Scan for the cell matching the given text and deliver its (X, Y) coordinate at center. 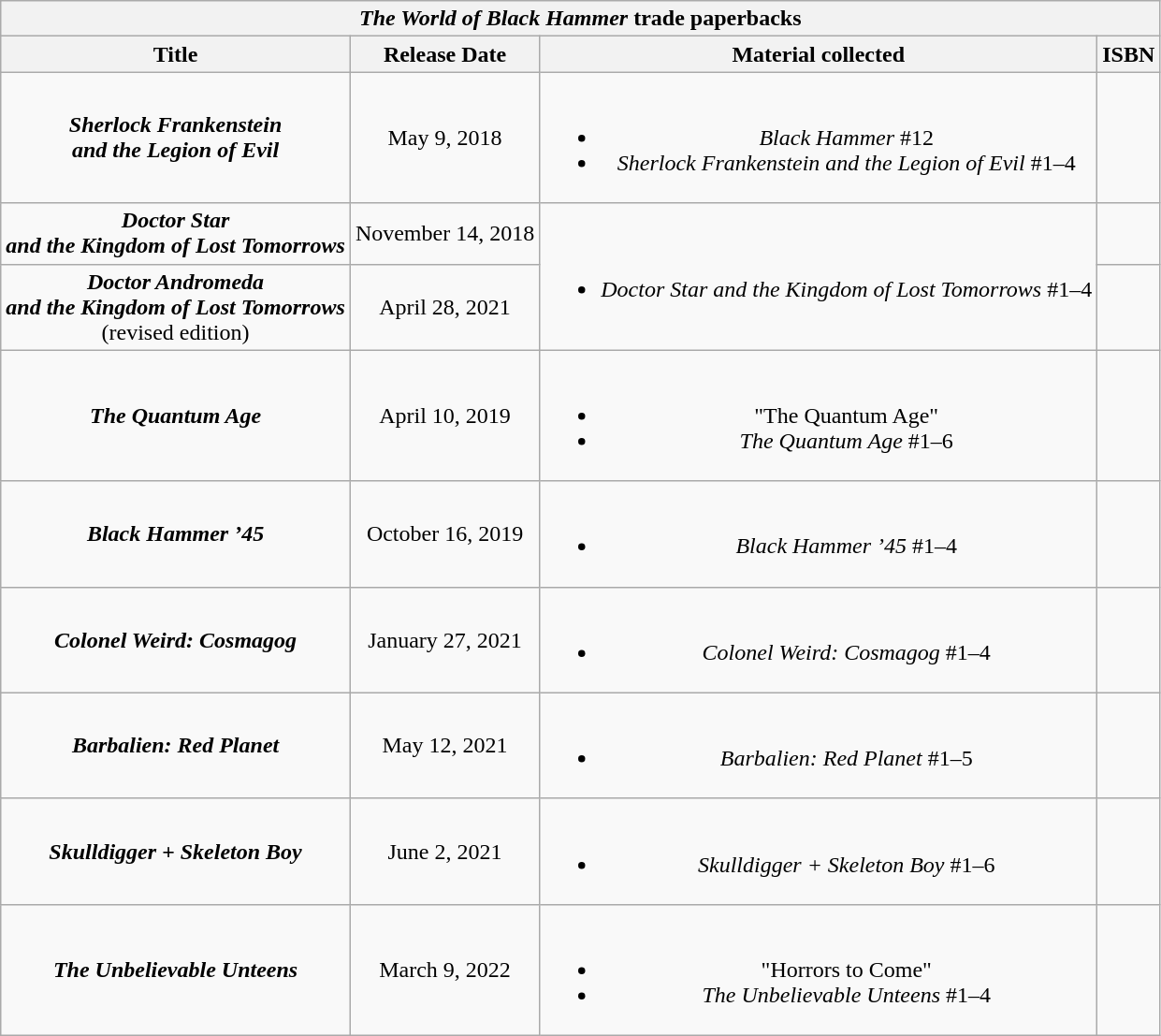
April 28, 2021 (444, 307)
The World of Black Hammer trade paperbacks (580, 19)
Barbalien: Red Planet #1–5 (819, 745)
May 9, 2018 (444, 138)
Material collected (819, 54)
Skulldigger + Skeleton Boy (176, 852)
The Quantum Age (176, 416)
March 9, 2022 (444, 970)
November 14, 2018 (444, 234)
Sherlock Frankensteinand the Legion of Evil (176, 138)
Doctor Andromedaand the Kingdom of Lost Tomorrows(revised edition) (176, 307)
ISBN (1128, 54)
The Unbelievable Unteens (176, 970)
Black Hammer ’45 (176, 533)
Barbalien: Red Planet (176, 745)
Title (176, 54)
Release Date (444, 54)
Skulldigger + Skeleton Boy #1–6 (819, 852)
Colonel Weird: Cosmagog #1–4 (819, 640)
Colonel Weird: Cosmagog (176, 640)
May 12, 2021 (444, 745)
"Horrors to Come"The Unbelievable Unteens #1–4 (819, 970)
Black Hammer #12Sherlock Frankenstein and the Legion of Evil #1–4 (819, 138)
Doctor Star and the Kingdom of Lost Tomorrows #1–4 (819, 277)
January 27, 2021 (444, 640)
June 2, 2021 (444, 852)
"The Quantum Age"The Quantum Age #1–6 (819, 416)
October 16, 2019 (444, 533)
April 10, 2019 (444, 416)
Doctor Starand the Kingdom of Lost Tomorrows (176, 234)
Black Hammer ’45 #1–4 (819, 533)
